Return the [x, y] coordinate for the center point of the cell that contains the specified text.  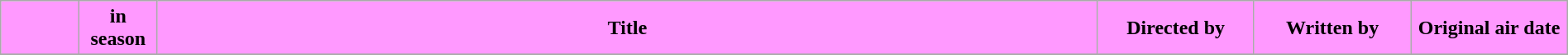
in season [117, 28]
Written by [1331, 28]
Title [627, 28]
Original air date [1489, 28]
Directed by [1176, 28]
